Extract the (x, y) coordinate from the center of the cell holding the provided text.  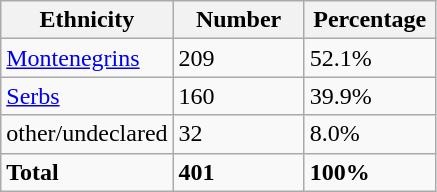
Montenegrins (87, 58)
Total (87, 172)
52.1% (370, 58)
Number (238, 20)
other/undeclared (87, 134)
39.9% (370, 96)
Percentage (370, 20)
100% (370, 172)
Serbs (87, 96)
8.0% (370, 134)
401 (238, 172)
160 (238, 96)
209 (238, 58)
32 (238, 134)
Ethnicity (87, 20)
